Determine the (X, Y) coordinate at the center of the cell enclosing the given text.  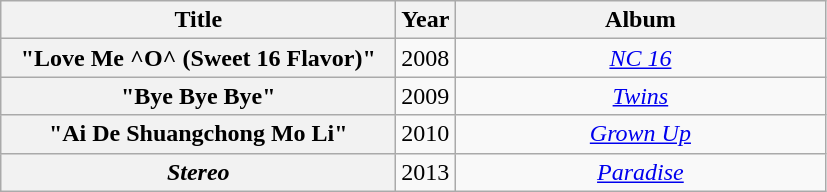
Twins (640, 96)
NC 16 (640, 58)
2008 (426, 58)
Album (640, 20)
2013 (426, 172)
"Love Me ^O^ (Sweet 16 Flavor)" (198, 58)
Paradise (640, 172)
Stereo (198, 172)
"Ai De Shuangchong Mo Li" (198, 134)
Grown Up (640, 134)
2009 (426, 96)
"Bye Bye Bye" (198, 96)
Title (198, 20)
Year (426, 20)
2010 (426, 134)
